Provide the [x, y] coordinate of the cell's center where the given text is located.  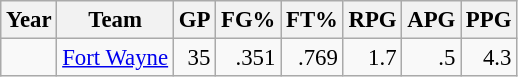
Fort Wayne [116, 58]
35 [194, 58]
.5 [432, 58]
FG% [248, 20]
PPG [489, 20]
Team [116, 20]
GP [194, 20]
.769 [312, 58]
Year [29, 20]
FT% [312, 20]
APG [432, 20]
4.3 [489, 58]
RPG [372, 20]
1.7 [372, 58]
.351 [248, 58]
